Identify which cell holds the provided text, then report its (x, y) central coordinate. 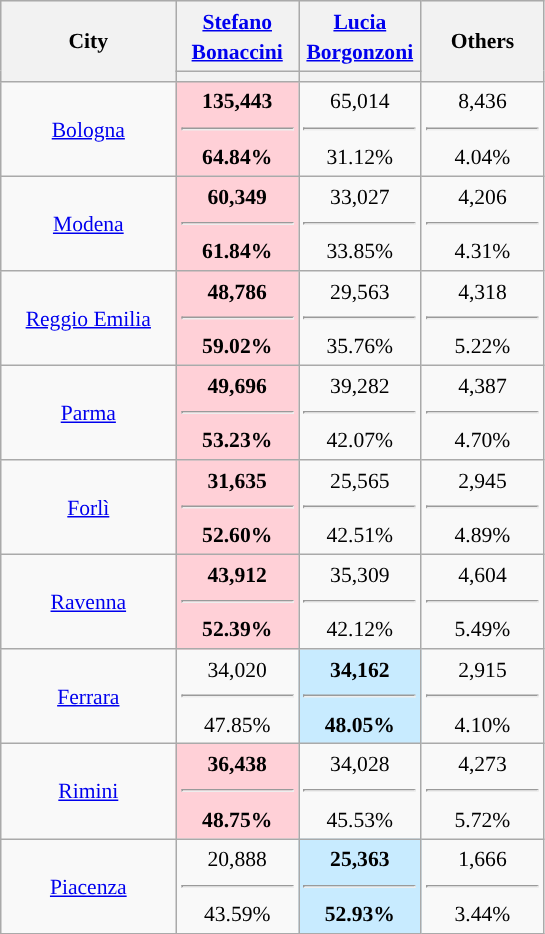
34,028 45.53% (360, 792)
25,363 52.93% (360, 886)
4,318 5.22% (482, 318)
25,565 42.51% (360, 508)
Lucia Borgonzoni (360, 36)
City (88, 41)
65,014 31.12% (360, 128)
33,027 33.85% (360, 224)
48,786 59.02% (238, 318)
34,162 48.05% (360, 698)
8,436 4.04% (482, 128)
35,309 42.12% (360, 602)
Others (482, 41)
Modena (88, 224)
Ferrara (88, 698)
4,273 5.72% (482, 792)
49,696 53.23% (238, 412)
135,443 64.84% (238, 128)
Ravenna (88, 602)
20,888 43.59% (238, 886)
2,915 4.10% (482, 698)
43,91252.39% (238, 602)
Stefano Bonaccini (238, 36)
Rimini (88, 792)
Piacenza (88, 886)
4,206 4.31% (482, 224)
Bologna (88, 128)
4,604 5.49% (482, 602)
60,349 61.84% (238, 224)
Forlì (88, 508)
Reggio Emilia (88, 318)
39,282 42.07% (360, 412)
29,563 35.76% (360, 318)
1,666 3.44% (482, 886)
31,63552.60% (238, 508)
4,387 4.70% (482, 412)
36,438 48.75% (238, 792)
34,020 47.85% (238, 698)
2,945 4.89% (482, 508)
Parma (88, 412)
